Identify which cell holds the provided text, then report its [X, Y] central coordinate. 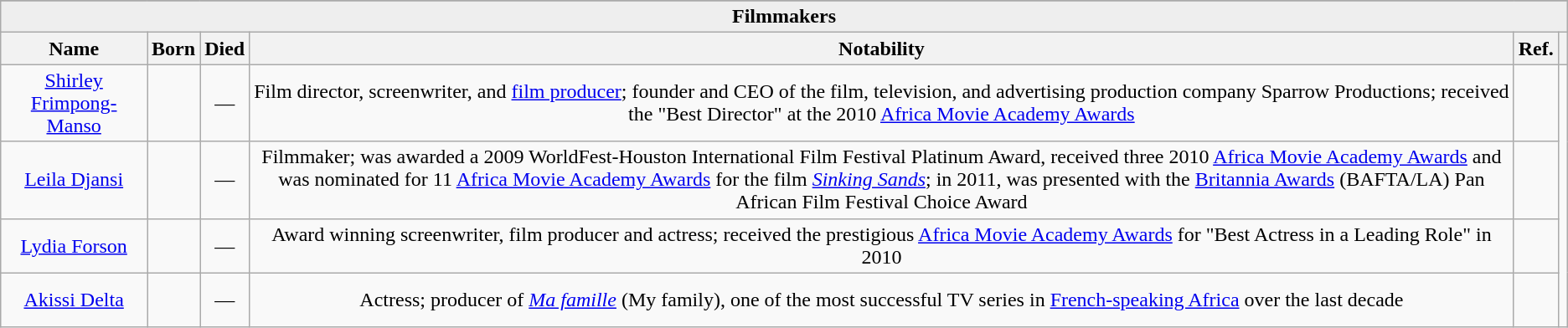
Died [224, 49]
Actress; producer of Ma famille (My family), one of the most successful TV series in French-speaking Africa over the last decade [881, 300]
Notability [881, 49]
Akissi Delta [74, 300]
Born [174, 49]
Lydia Forson [74, 246]
Filmmakers [784, 17]
Ref. [1536, 49]
Name [74, 49]
Leila Djansi [74, 180]
Shirley Frimpong-Manso [74, 103]
